For the text-containing cell, return its midpoint in (X, Y) coordinate format. 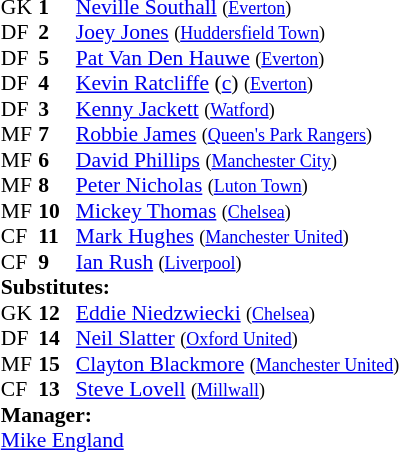
Peter Nicholas (Luton Town) (238, 185)
10 (57, 211)
Manager: (200, 415)
Kevin Ratcliffe (c) (Everton) (238, 83)
11 (57, 237)
Robbie James (Queen's Park Rangers) (238, 135)
8 (57, 185)
Mickey Thomas (Chelsea) (238, 211)
6 (57, 160)
5 (57, 58)
Joey Jones (Huddersfield Town) (238, 33)
12 (57, 313)
Neil Slatter (Oxford United) (238, 339)
14 (57, 339)
4 (57, 83)
Kenny Jackett (Watford) (238, 109)
9 (57, 262)
3 (57, 109)
Eddie Niedzwiecki (Chelsea) (238, 313)
7 (57, 135)
13 (57, 389)
Pat Van Den Hauwe (Everton) (238, 58)
2 (57, 33)
15 (57, 364)
Ian Rush (Liverpool) (238, 262)
Mark Hughes (Manchester United) (238, 237)
Clayton Blackmore (Manchester United) (238, 364)
GK (20, 313)
Steve Lovell (Millwall) (238, 389)
David Phillips (Manchester City) (238, 160)
Substitutes: (200, 287)
